Locate the cell with the specified text and output its (x, y) center coordinate. 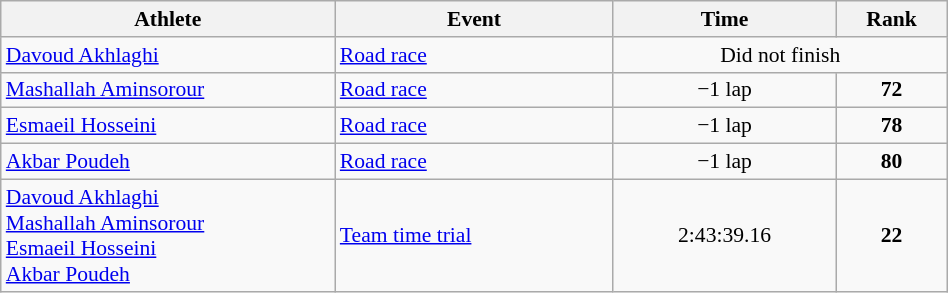
Mashallah Aminsorour (168, 90)
2:43:39.16 (724, 235)
Davoud AkhlaghiMashallah AminsorourEsmaeil HosseiniAkbar Poudeh (168, 235)
Rank (892, 19)
Athlete (168, 19)
78 (892, 126)
Esmaeil Hosseini (168, 126)
Time (724, 19)
Akbar Poudeh (168, 162)
Event (474, 19)
Did not finish (780, 55)
22 (892, 235)
72 (892, 90)
Team time trial (474, 235)
80 (892, 162)
Davoud Akhlaghi (168, 55)
